Pinpoint the cell where the given text exists, returning its (X, Y) midpoint coordinate. 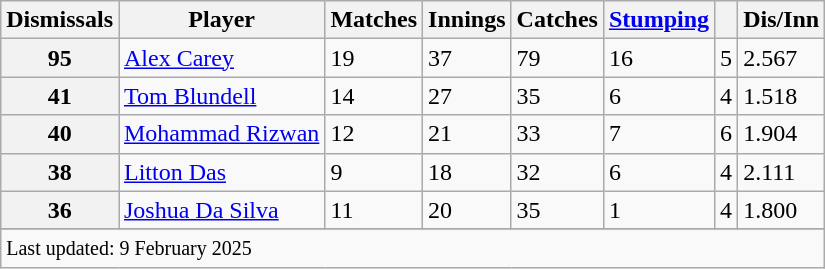
Dis/Inn (782, 20)
5 (726, 58)
Innings (467, 20)
Mohammad Rizwan (221, 134)
12 (374, 134)
Last updated: 9 February 2025 (413, 248)
21 (467, 134)
33 (557, 134)
1.800 (782, 210)
40 (60, 134)
11 (374, 210)
Catches (557, 20)
Litton Das (221, 172)
Stumping (658, 20)
32 (557, 172)
19 (374, 58)
Alex Carey (221, 58)
41 (60, 96)
9 (374, 172)
18 (467, 172)
7 (658, 134)
37 (467, 58)
27 (467, 96)
95 (60, 58)
Joshua Da Silva (221, 210)
1.904 (782, 134)
36 (60, 210)
Player (221, 20)
20 (467, 210)
79 (557, 58)
16 (658, 58)
Tom Blundell (221, 96)
2.111 (782, 172)
1.518 (782, 96)
14 (374, 96)
38 (60, 172)
Dismissals (60, 20)
Matches (374, 20)
1 (658, 210)
2.567 (782, 58)
